Capture the cell that displays the provided text and extract its (x, y) central coordinate. 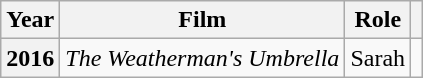
Role (378, 20)
2016 (30, 58)
The Weatherman's Umbrella (202, 58)
Sarah (378, 58)
Film (202, 20)
Year (30, 20)
